Extract the [x, y] coordinate from the center of the cell holding the provided text.  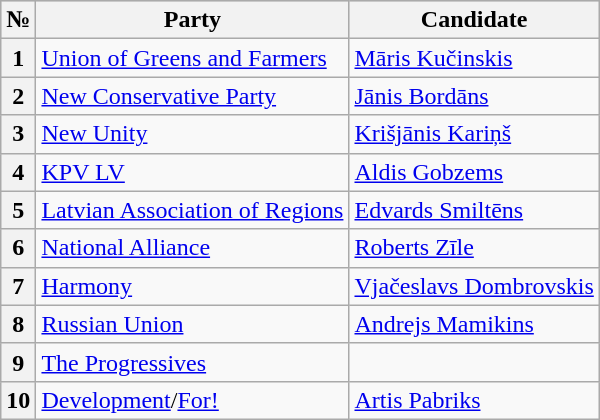
Artis Pabriks [474, 400]
8 [18, 324]
3 [18, 134]
№ [18, 20]
Harmony [192, 286]
5 [18, 210]
Russian Union [192, 324]
Union of Greens and Farmers [192, 58]
Māris Kučinskis [474, 58]
New Unity [192, 134]
KPV LV [192, 172]
Jānis Bordāns [474, 96]
Aldis Gobzems [474, 172]
7 [18, 286]
2 [18, 96]
Development/For! [192, 400]
6 [18, 248]
10 [18, 400]
New Conservative Party [192, 96]
4 [18, 172]
The Progressives [192, 362]
Candidate [474, 20]
Krišjānis Kariņš [474, 134]
Party [192, 20]
Vjačeslavs Dombrovskis [474, 286]
Andrejs Mamikins [474, 324]
National Alliance [192, 248]
1 [18, 58]
Edvards Smiltēns [474, 210]
Roberts Zīle [474, 248]
Latvian Association of Regions [192, 210]
9 [18, 362]
